Identify which cell holds the provided text, then report its [x, y] central coordinate. 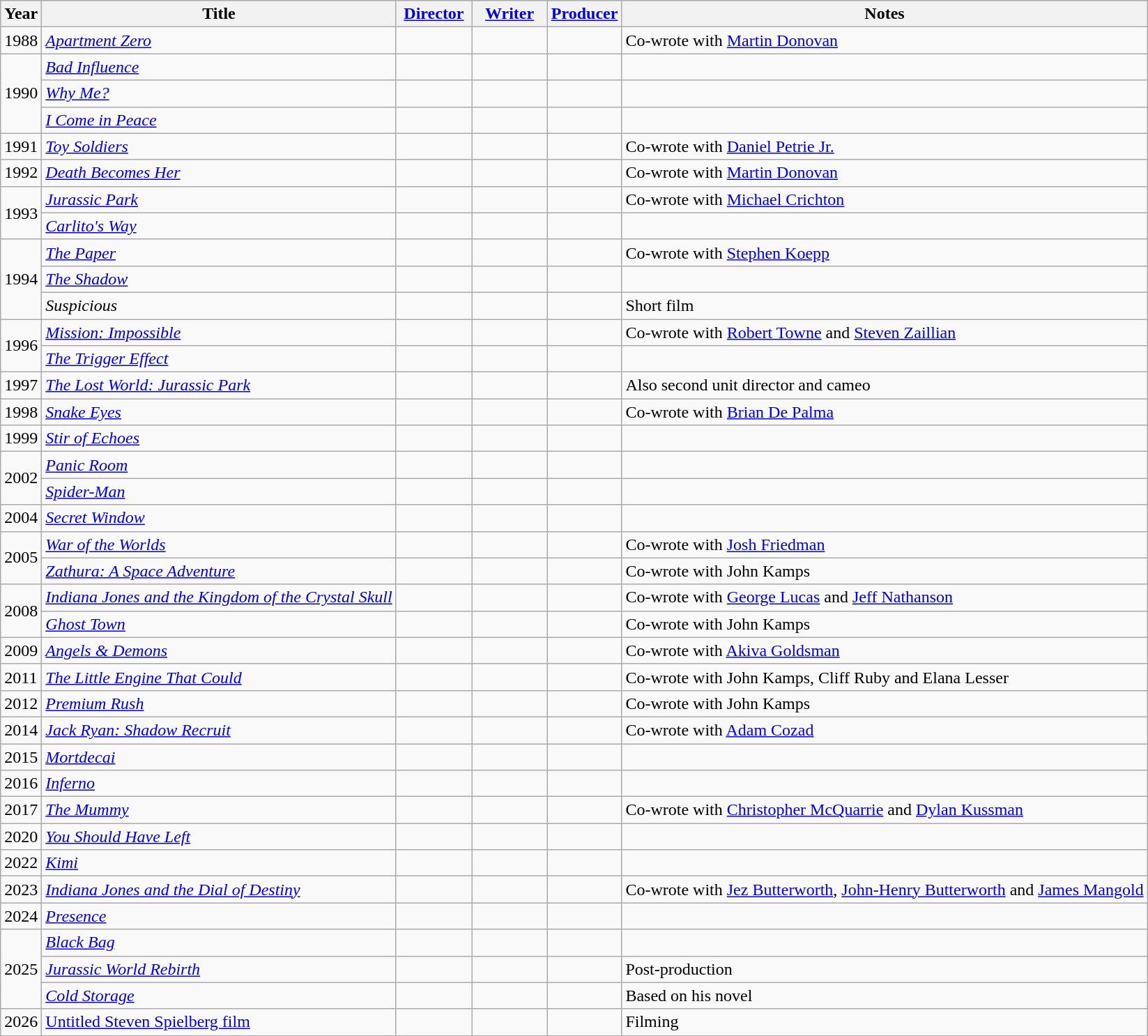
Co-wrote with Christopher McQuarrie and Dylan Kussman [885, 810]
2024 [21, 916]
Black Bag [219, 943]
Mission: Impossible [219, 333]
Stir of Echoes [219, 439]
Jurassic World Rebirth [219, 969]
I Come in Peace [219, 120]
Angels & Demons [219, 650]
Co-wrote with Akiva Goldsman [885, 650]
Co-wrote with Stephen Koepp [885, 252]
Inferno [219, 784]
1994 [21, 279]
1990 [21, 93]
1988 [21, 40]
Spider-Man [219, 492]
2014 [21, 730]
Co-wrote with Daniel Petrie Jr. [885, 146]
Director [434, 14]
The Trigger Effect [219, 359]
1999 [21, 439]
2023 [21, 890]
2015 [21, 756]
Title [219, 14]
The Little Engine That Could [219, 677]
2012 [21, 703]
2009 [21, 650]
1992 [21, 173]
1997 [21, 386]
1993 [21, 213]
The Paper [219, 252]
Co-wrote with Jez Butterworth, John-Henry Butterworth and James Mangold [885, 890]
Based on his novel [885, 996]
Panic Room [219, 465]
1996 [21, 346]
War of the Worlds [219, 544]
Short film [885, 305]
The Mummy [219, 810]
Zathura: A Space Adventure [219, 571]
Year [21, 14]
Ghost Town [219, 624]
Filming [885, 1022]
Co-wrote with Josh Friedman [885, 544]
Writer [510, 14]
Mortdecai [219, 756]
2020 [21, 837]
Jack Ryan: Shadow Recruit [219, 730]
Co-wrote with Brian De Palma [885, 412]
2017 [21, 810]
2002 [21, 478]
1991 [21, 146]
Indiana Jones and the Kingdom of the Crystal Skull [219, 597]
2008 [21, 611]
Co-wrote with John Kamps, Cliff Ruby and Elana Lesser [885, 677]
Apartment Zero [219, 40]
1998 [21, 412]
Co-wrote with George Lucas and Jeff Nathanson [885, 597]
Indiana Jones and the Dial of Destiny [219, 890]
2025 [21, 969]
Post-production [885, 969]
2005 [21, 558]
2004 [21, 518]
Why Me? [219, 93]
Presence [219, 916]
Secret Window [219, 518]
You Should Have Left [219, 837]
Kimi [219, 863]
The Shadow [219, 279]
The Lost World: Jurassic Park [219, 386]
2016 [21, 784]
Co-wrote with Michael Crichton [885, 199]
Co-wrote with Robert Towne and Steven Zaillian [885, 333]
Snake Eyes [219, 412]
Co-wrote with Adam Cozad [885, 730]
Bad Influence [219, 67]
Notes [885, 14]
Carlito's Way [219, 226]
Untitled Steven Spielberg film [219, 1022]
Cold Storage [219, 996]
Toy Soldiers [219, 146]
Producer [584, 14]
Also second unit director and cameo [885, 386]
Death Becomes Her [219, 173]
Suspicious [219, 305]
2022 [21, 863]
2011 [21, 677]
Jurassic Park [219, 199]
Premium Rush [219, 703]
2026 [21, 1022]
